Provide the [X, Y] coordinate of the cell's center where the given text is located.  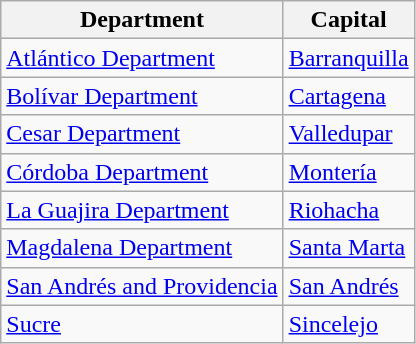
Cartagena [348, 96]
Sincelejo [348, 324]
Santa Marta [348, 248]
Valledupar [348, 134]
Sucre [142, 324]
Capital [348, 20]
Barranquilla [348, 58]
Atlántico Department [142, 58]
Department [142, 20]
Córdoba Department [142, 172]
Riohacha [348, 210]
San Andrés [348, 286]
San Andrés and Providencia [142, 286]
Bolívar Department [142, 96]
Cesar Department [142, 134]
Montería [348, 172]
Magdalena Department [142, 248]
La Guajira Department [142, 210]
